From the cell containing the given text, extract its center point as [X, Y] coordinate. 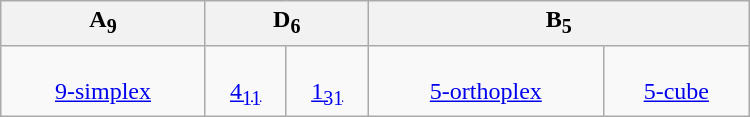
5-cube [676, 80]
B5 [558, 23]
131 [327, 80]
411 [246, 80]
9-simplex [103, 80]
5-orthoplex [486, 80]
A9 [103, 23]
D6 [286, 23]
